Search for the cell housing the specified text and yield its [X, Y] center coordinate. 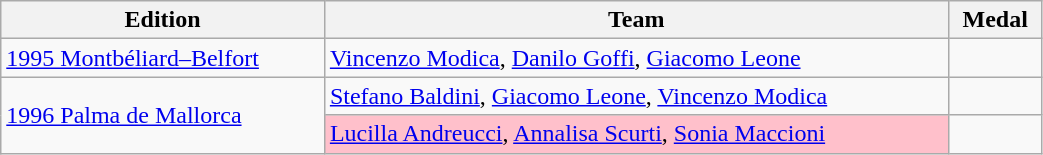
Stefano Baldini, Giacomo Leone, Vincenzo Modica [636, 96]
Vincenzo Modica, Danilo Goffi, Giacomo Leone [636, 58]
1995 Montbéliard–Belfort [163, 58]
Medal [995, 20]
1996 Palma de Mallorca [163, 115]
Team [636, 20]
Edition [163, 20]
Lucilla Andreucci, Annalisa Scurti, Sonia Maccioni [636, 134]
